Search for the cell housing the specified text and yield its (x, y) center coordinate. 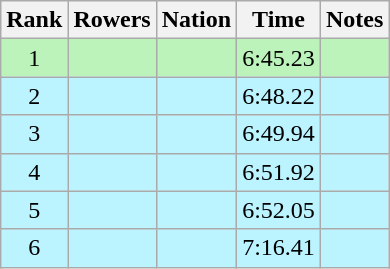
6:48.22 (279, 96)
7:16.41 (279, 248)
6:45.23 (279, 58)
5 (34, 210)
Nation (196, 20)
4 (34, 172)
6:51.92 (279, 172)
2 (34, 96)
1 (34, 58)
Time (279, 20)
6 (34, 248)
Rowers (112, 20)
Notes (354, 20)
6:49.94 (279, 134)
Rank (34, 20)
3 (34, 134)
6:52.05 (279, 210)
